Extract the [x, y] coordinate from the center of the cell holding the provided text.  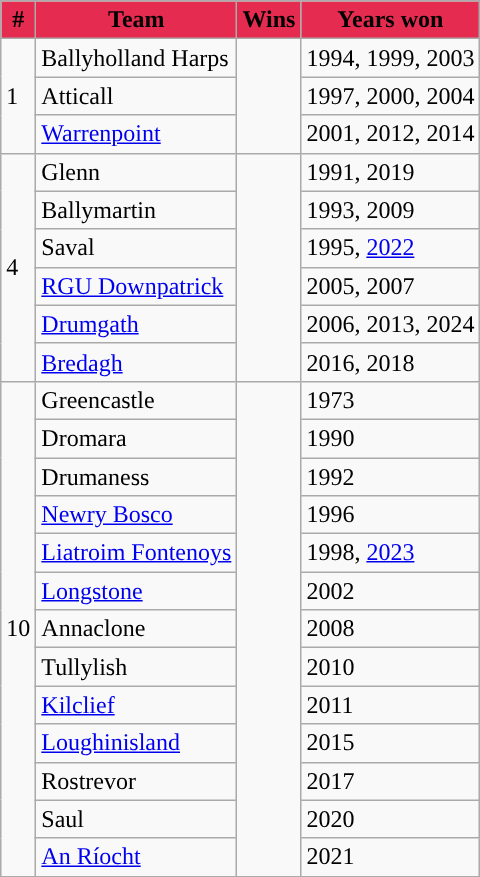
# [18, 20]
1997, 2000, 2004 [390, 96]
Rostrevor [136, 781]
2002 [390, 591]
Tullylish [136, 667]
2011 [390, 705]
Warrenpoint [136, 134]
1 [18, 96]
2001, 2012, 2014 [390, 134]
2005, 2007 [390, 286]
1994, 1999, 2003 [390, 58]
2017 [390, 781]
Greencastle [136, 400]
1996 [390, 515]
Drumaness [136, 477]
Kilclief [136, 705]
Loughinisland [136, 743]
2015 [390, 743]
2020 [390, 819]
Newry Bosco [136, 515]
Glenn [136, 172]
Wins [269, 20]
Ballyholland Harps [136, 58]
Dromara [136, 438]
2006, 2013, 2024 [390, 324]
Liatroim Fontenoys [136, 553]
2008 [390, 629]
1990 [390, 438]
1991, 2019 [390, 172]
1995, 2022 [390, 248]
RGU Downpatrick [136, 286]
Team [136, 20]
Saul [136, 819]
Years won [390, 20]
4 [18, 267]
Atticall [136, 96]
Ballymartin [136, 210]
2016, 2018 [390, 362]
An Ríocht [136, 857]
Annaclone [136, 629]
1998, 2023 [390, 553]
Drumgath [136, 324]
2010 [390, 667]
10 [18, 628]
2021 [390, 857]
1992 [390, 477]
1973 [390, 400]
Longstone [136, 591]
1993, 2009 [390, 210]
Bredagh [136, 362]
Saval [136, 248]
